Detect which cell encompasses the target text, then output its (X, Y) center coordinate. 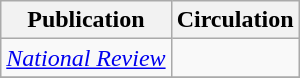
National Review (86, 58)
Circulation (235, 20)
Publication (86, 20)
